Determine the [X, Y] coordinate at the center of the cell enclosing the given text.  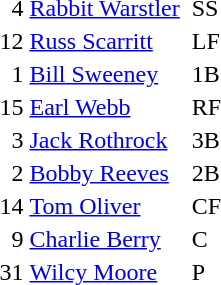
Charlie Berry [108, 239]
Bill Sweeney [108, 74]
Bobby Reeves [108, 173]
Russ Scarritt [108, 41]
Tom Oliver [108, 206]
Jack Rothrock [108, 140]
Earl Webb [108, 107]
